Capture the cell that displays the provided text and extract its [x, y] central coordinate. 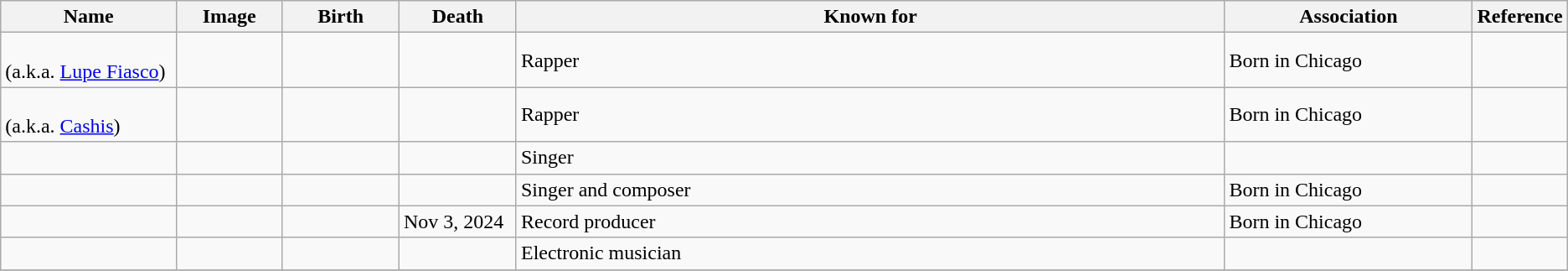
Birth [340, 17]
Nov 3, 2024 [457, 221]
(a.k.a. Cashis) [89, 114]
Death [457, 17]
Singer and composer [869, 190]
Electronic musician [869, 253]
Singer [869, 158]
Known for [869, 17]
Image [229, 17]
(a.k.a. Lupe Fiasco) [89, 60]
Reference [1519, 17]
Association [1349, 17]
Record producer [869, 221]
Name [89, 17]
